Search for the cell housing the specified text and yield its (x, y) center coordinate. 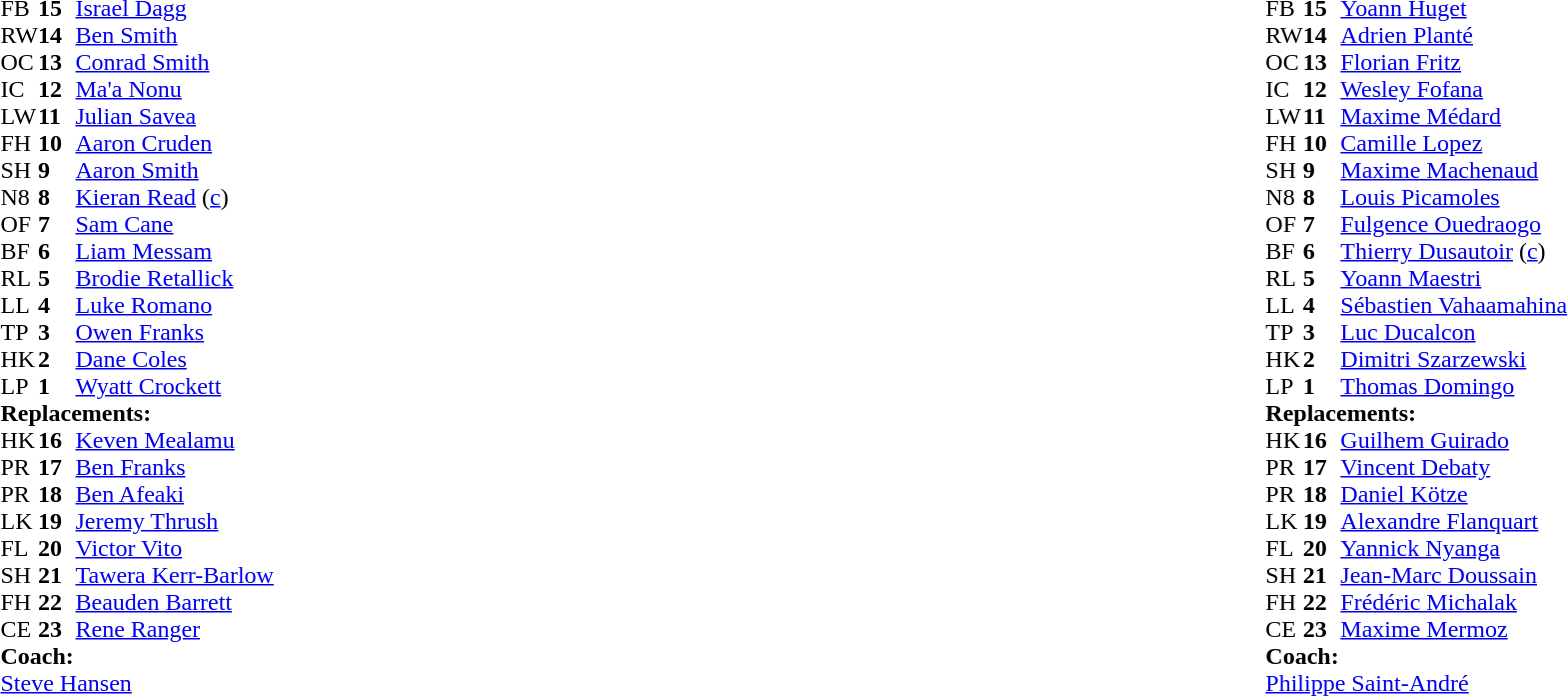
Victor Vito (175, 548)
Maxime Mermoz (1453, 630)
Rene Ranger (175, 630)
Ma'a Nonu (175, 90)
Florian Fritz (1453, 62)
Yoann Maestri (1453, 278)
Liam Messam (175, 252)
Adrien Planté (1453, 36)
Dane Coles (175, 360)
Louis Picamoles (1453, 198)
Ben Afeaki (175, 494)
Guilhem Guirado (1453, 440)
Keven Mealamu (175, 440)
Dimitri Szarzewski (1453, 360)
Maxime Médard (1453, 116)
Yannick Nyanga (1453, 548)
Alexandre Flanquart (1453, 522)
Vincent Debaty (1453, 468)
Frédéric Michalak (1453, 602)
Tawera Kerr-Barlow (175, 576)
Owen Franks (175, 332)
Julian Savea (175, 116)
Thomas Domingo (1453, 386)
Beauden Barrett (175, 602)
Wesley Fofana (1453, 90)
Sam Cane (175, 224)
Thierry Dusautoir (c) (1453, 252)
Conrad Smith (175, 62)
Luc Ducalcon (1453, 332)
Aaron Smith (175, 170)
Camille Lopez (1453, 144)
Luke Romano (175, 306)
Fulgence Ouedraogo (1453, 224)
Kieran Read (c) (175, 198)
Ben Smith (175, 36)
Jeremy Thrush (175, 522)
Brodie Retallick (175, 278)
Sébastien Vahaamahina (1453, 306)
Daniel Kötze (1453, 494)
Jean-Marc Doussain (1453, 576)
Aaron Cruden (175, 144)
Wyatt Crockett (175, 386)
Maxime Machenaud (1453, 170)
Ben Franks (175, 468)
